Provide the [X, Y] coordinate of the cell's center where the given text is located.  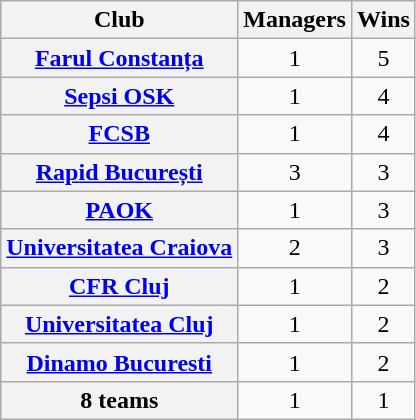
5 [383, 58]
Sepsi OSK [120, 96]
FCSB [120, 134]
Dinamo Bucuresti [120, 362]
Universitatea Craiova [120, 248]
Managers [295, 20]
Rapid București [120, 172]
Farul Constanța [120, 58]
Wins [383, 20]
8 teams [120, 400]
Club [120, 20]
Universitatea Cluj [120, 324]
CFR Cluj [120, 286]
PAOK [120, 210]
